Search for the cell housing the specified text and yield its [X, Y] center coordinate. 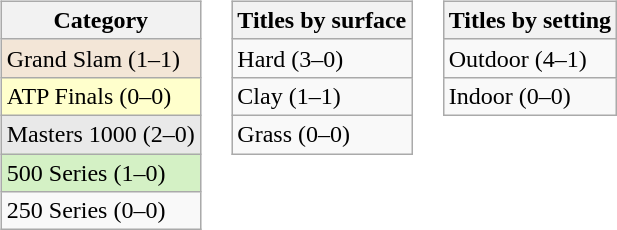
500 Series (1–0) [100, 173]
Titles by setting [530, 20]
Clay (1–1) [322, 96]
Masters 1000 (2–0) [100, 134]
Grand Slam (1–1) [100, 58]
Outdoor (4–1) [530, 58]
250 Series (0–0) [100, 211]
Indoor (0–0) [530, 96]
ATP Finals (0–0) [100, 96]
Titles by surface [322, 20]
Hard (3–0) [322, 58]
Category [100, 20]
Grass (0–0) [322, 134]
